Determine the (X, Y) coordinate at the center of the cell enclosing the given text.  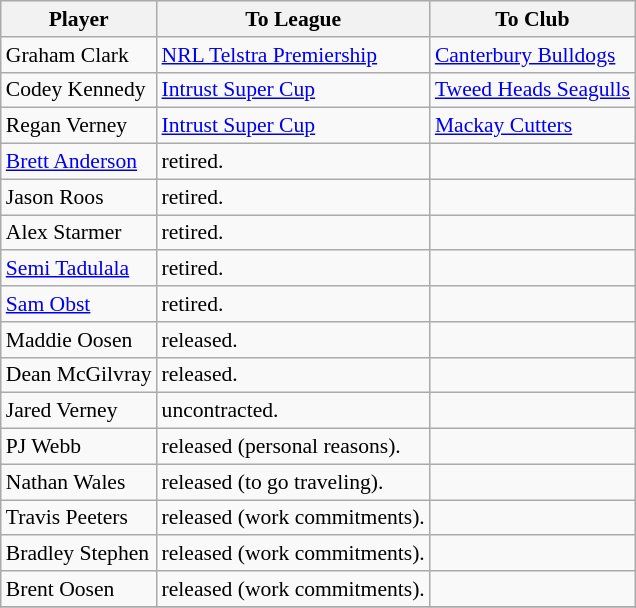
Regan Verney (79, 126)
To League (294, 19)
Sam Obst (79, 304)
Player (79, 19)
Semi Tadulala (79, 269)
uncontracted. (294, 411)
Mackay Cutters (532, 126)
Brett Anderson (79, 162)
To Club (532, 19)
Maddie Oosen (79, 340)
Bradley Stephen (79, 554)
released (to go traveling). (294, 482)
released (personal reasons). (294, 447)
Brent Oosen (79, 589)
Travis Peeters (79, 518)
Alex Starmer (79, 233)
Nathan Wales (79, 482)
Dean McGilvray (79, 375)
Jared Verney (79, 411)
Jason Roos (79, 197)
Canterbury Bulldogs (532, 55)
Tweed Heads Seagulls (532, 90)
NRL Telstra Premiership (294, 55)
PJ Webb (79, 447)
Graham Clark (79, 55)
Codey Kennedy (79, 90)
